Locate the cell with the specified text and output its [X, Y] center coordinate. 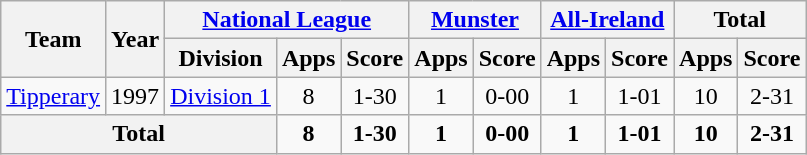
Munster [475, 20]
Year [136, 39]
Tipperary [54, 96]
1997 [136, 96]
Team [54, 39]
All-Ireland [607, 20]
Division 1 [221, 96]
National League [287, 20]
Division [221, 58]
